For the text-containing cell, return its midpoint in (X, Y) coordinate format. 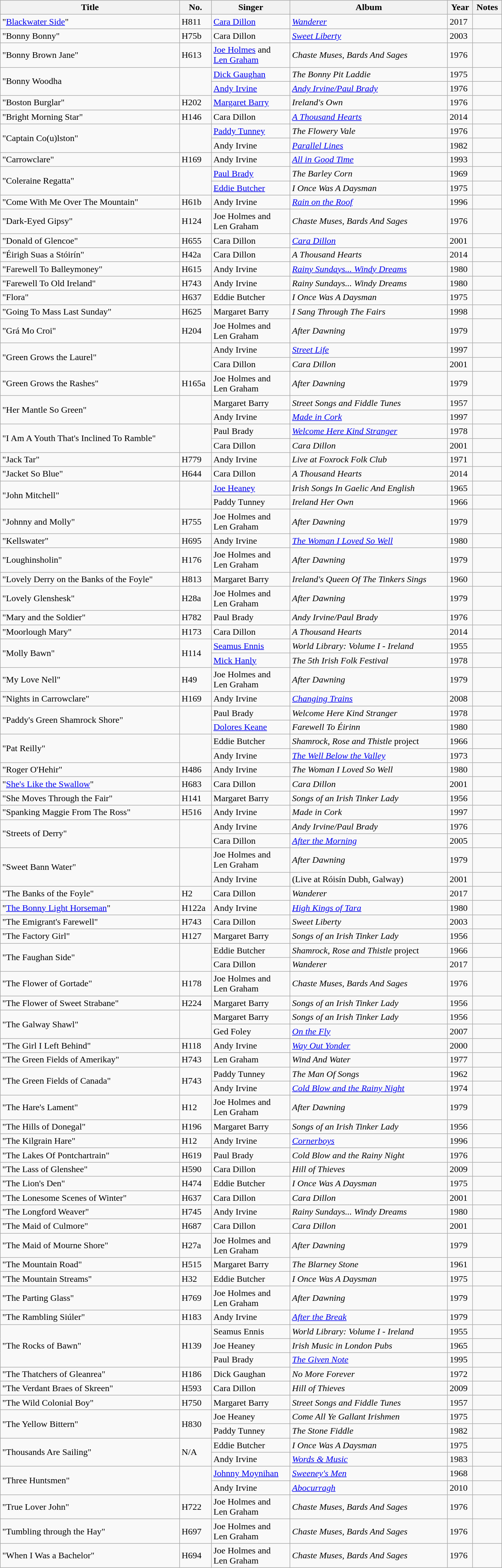
"The Mountain Streams" (90, 1279)
Abocurragh (369, 1488)
"The Galway Shawl" (90, 1024)
"Roger O'Hehir" (90, 770)
Notes (487, 7)
Ireland's Queen Of The Tinkers Sings (369, 579)
"Farewell To Balleymoney" (90, 269)
H27a (196, 1246)
H28a (196, 599)
Street Life (369, 350)
"She Moves Through the Fair" (90, 798)
"My Love Nell" (90, 679)
"The Bonny Light Horseman" (90, 908)
Irish Songs In Gaelic And English (369, 488)
"Streets of Derry" (90, 834)
"Green Grows the Laurel" (90, 357)
1995 (460, 1360)
The Given Note (369, 1360)
1977 (460, 1060)
H782 (196, 618)
H122a (196, 908)
Mick Hanly (251, 660)
Ireland Her Own (369, 502)
Rain on the Roof (369, 202)
"Flora" (90, 297)
All in Good Time (369, 159)
"Boston Burglar" (90, 103)
"The Flower of Gortade" (90, 984)
H695 (196, 541)
H625 (196, 312)
Len Graham (251, 1060)
"The Green Fields of Amerikay" (90, 1060)
H124 (196, 222)
1993 (460, 159)
"Johnny and Molly" (90, 522)
The Blarney Stone (369, 1265)
No. (196, 7)
"Sweet Bann Water" (90, 867)
H224 (196, 1003)
"I Am A Youth That's Inclined To Ramble" (90, 438)
The 5th Irish Folk Festival (369, 660)
"Spanking Maggie From The Ross" (90, 812)
Dolores Keane (251, 727)
1972 (460, 1374)
"John Mitchell" (90, 495)
"The Wild Colonial Boy" (90, 1402)
H755 (196, 522)
1962 (460, 1074)
H593 (196, 1388)
"The Parting Glass" (90, 1298)
H694 (196, 1555)
"The Kilgrain Hare" (90, 1141)
"The Lass of Glenshee" (90, 1169)
1968 (460, 1474)
2000 (460, 1046)
After the Morning (369, 841)
Farewell To Éirinn (369, 727)
"Going To Mass Last Sunday" (90, 312)
H118 (196, 1046)
"When I Was a Bachelor" (90, 1555)
"True Lover John" (90, 1507)
The Barley Corn (369, 174)
H186 (196, 1374)
H515 (196, 1265)
1974 (460, 1088)
"The Hare's Lament" (90, 1108)
"Green Grows the Rashes" (90, 384)
H811 (196, 22)
Year (460, 7)
"The Hills of Donegal" (90, 1127)
I Sang Through The Fairs (369, 312)
After the Break (369, 1317)
"Paddy's Green Shamrock Shore" (90, 720)
H61b (196, 202)
H32 (196, 1279)
The Stone Fiddle (369, 1431)
"Carrowclare" (90, 159)
"Loughinsholin" (90, 560)
H486 (196, 770)
H204 (196, 331)
"The Green Fields of Canada" (90, 1081)
"Pat Reilly" (90, 749)
"Come With Me Over The Mountain" (90, 202)
H183 (196, 1317)
"The Lakes Of Pontchartrain" (90, 1155)
"Tumbling through the Hay" (90, 1531)
Ireland's Own (369, 103)
"The Rocks of Bawn" (90, 1346)
H830 (196, 1424)
H42a (196, 255)
H139 (196, 1346)
Ged Foley (251, 1031)
Album (369, 7)
2005 (460, 841)
"The Girl I Left Behind" (90, 1046)
H590 (196, 1169)
Come All Ye Gallant Irishmen (369, 1416)
"Lovely Derry on the Banks of the Foyle" (90, 579)
"The Emigrant's Farewell" (90, 922)
Sweeney's Men (369, 1474)
"The Flower of Sweet Strabane" (90, 1003)
"Her Mantle So Green" (90, 410)
"The Faughan Side" (90, 958)
H176 (196, 560)
"The Maid of Culmore" (90, 1226)
H613 (196, 55)
"Grá Mo Croi" (90, 331)
H687 (196, 1226)
Wind And Water (369, 1060)
2010 (460, 1488)
Irish Music in London Pubs (369, 1346)
Title (90, 7)
"Jack Tar" (90, 460)
H722 (196, 1507)
"The Mountain Road" (90, 1265)
Live at Foxrock Folk Club (369, 460)
H49 (196, 679)
H516 (196, 812)
On the Fly (369, 1031)
H165a (196, 384)
1961 (460, 1265)
"Jacket So Blue" (90, 474)
Joe Holmes andLen Graham (251, 55)
"Molly Bawn" (90, 653)
"The Verdant Braes of Skreen" (90, 1388)
H202 (196, 103)
"Nights in Carrowclare" (90, 699)
"Blackwater Side" (90, 22)
"The Longford Weaver" (90, 1212)
"Bonny Bonny" (90, 36)
H644 (196, 474)
H813 (196, 579)
Way Out Yonder (369, 1046)
The Man Of Songs (369, 1074)
H146 (196, 117)
H75b (196, 36)
The Well Below the Valley (369, 756)
"Kellswater" (90, 541)
Words & Music (369, 1459)
"Bonny Brown Jane" (90, 55)
"Thousands Are Sailing" (90, 1452)
"Coleraine Regatta" (90, 181)
"The Lonesome Scenes of Winter" (90, 1197)
H683 (196, 784)
H474 (196, 1183)
"Dark-Eyed Gipsy" (90, 222)
Parallel Lines (369, 145)
Changing Trains (369, 699)
"Lovely Glenshesk" (90, 599)
"Donald of Glencoe" (90, 241)
"The Yellow Bittern" (90, 1424)
1973 (460, 756)
The Flowery Vale (369, 131)
(Live at Róisín Dubh, Galway) (369, 879)
"The Banks of the Foyle" (90, 893)
No More Forever (369, 1374)
1971 (460, 460)
H769 (196, 1298)
"Bonny Woodha (90, 81)
"Mary and the Soldier" (90, 618)
2007 (460, 1031)
High Kings of Tara (369, 908)
Singer (251, 7)
H127 (196, 936)
H745 (196, 1212)
Cornerboys (369, 1141)
H779 (196, 460)
Johnny Moynihan (251, 1474)
H173 (196, 632)
1998 (460, 312)
H114 (196, 653)
H697 (196, 1531)
1960 (460, 579)
"The Rambling Siúler" (90, 1317)
"The Factory Girl" (90, 936)
"The Thatchers of Gleanrea" (90, 1374)
"Farewell To Old Ireland" (90, 283)
1983 (460, 1459)
2008 (460, 699)
H655 (196, 241)
H141 (196, 798)
"Éirigh Suas a Stóirín" (90, 255)
"Captain Co(u)lston" (90, 138)
N/A (196, 1452)
H178 (196, 984)
"Three Huntsmen" (90, 1481)
"She's Like the Swallow" (90, 784)
"The Maid of Mourne Shore" (90, 1246)
H2 (196, 893)
The Bonny Pit Laddie (369, 74)
"Moorlough Mary" (90, 632)
"The Lion's Den" (90, 1183)
H615 (196, 269)
H196 (196, 1127)
H619 (196, 1155)
1969 (460, 174)
"Bright Morning Star" (90, 117)
H750 (196, 1402)
